Provide the [X, Y] coordinate of the cell's center where the given text is located.  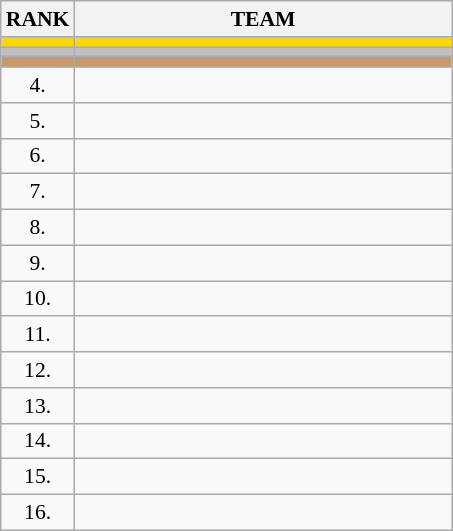
5. [38, 121]
6. [38, 156]
12. [38, 370]
TEAM [262, 19]
8. [38, 228]
11. [38, 335]
14. [38, 441]
7. [38, 192]
9. [38, 263]
10. [38, 299]
RANK [38, 19]
15. [38, 477]
13. [38, 406]
4. [38, 85]
16. [38, 513]
